Extract the [x, y] coordinate from the center of the cell holding the provided text.  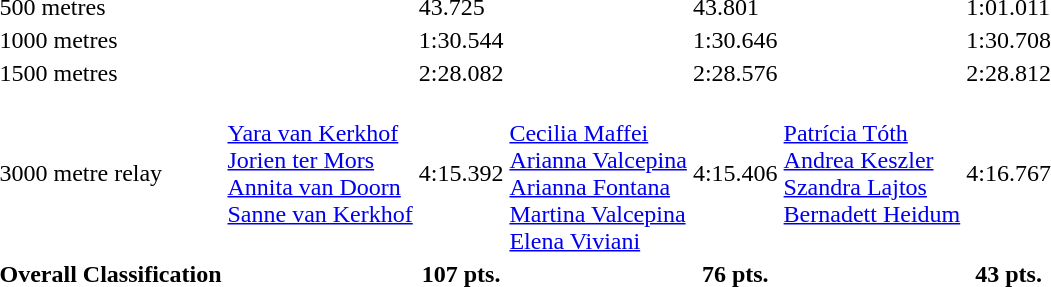
2:28.576 [735, 73]
4:15.406 [735, 174]
Cecilia MaffeiArianna ValcepinaArianna FontanaMartina ValcepinaElena Viviani [598, 174]
Yara van KerkhofJorien ter MorsAnnita van DoornSanne van Kerkhof [320, 174]
1:30.544 [461, 40]
2:28.082 [461, 73]
Patrícia TóthAndrea KeszlerSzandra LajtosBernadett Heidum [872, 174]
1:30.646 [735, 40]
4:15.392 [461, 174]
